Capture the cell that displays the provided text and extract its [x, y] central coordinate. 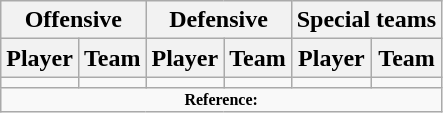
Offensive [74, 20]
Reference: [222, 100]
Defensive [218, 20]
Special teams [366, 20]
